Search for the cell housing the specified text and yield its [x, y] center coordinate. 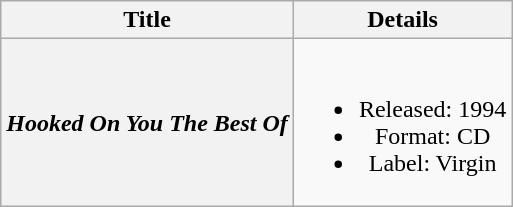
Title [148, 20]
Hooked On You The Best Of [148, 122]
Details [402, 20]
Released: 1994Format: CDLabel: Virgin [402, 122]
